Scan for the cell matching the given text and deliver its (X, Y) coordinate at center. 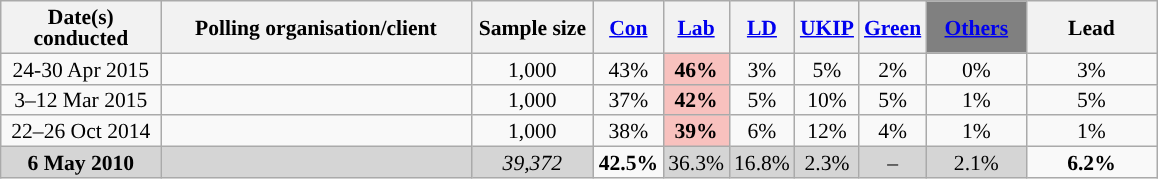
Others (976, 27)
Sample size (532, 27)
39,372 (532, 162)
3–12 Mar 2015 (81, 100)
– (892, 162)
6 May 2010 (81, 162)
42% (696, 100)
16.8% (762, 162)
2% (892, 68)
24-30 Apr 2015 (81, 68)
Polling organisation/client (316, 27)
6% (762, 132)
LD (762, 27)
6.2% (1091, 162)
Con (628, 27)
UKIP (827, 27)
Date(s)conducted (81, 27)
2.3% (827, 162)
43% (628, 68)
38% (628, 132)
0% (976, 68)
36.3% (696, 162)
46% (696, 68)
37% (628, 100)
39% (696, 132)
4% (892, 132)
Green (892, 27)
2.1% (976, 162)
42.5% (628, 162)
12% (827, 132)
10% (827, 100)
22–26 Oct 2014 (81, 132)
Lead (1091, 27)
Lab (696, 27)
